Identify which cell holds the provided text, then report its (X, Y) central coordinate. 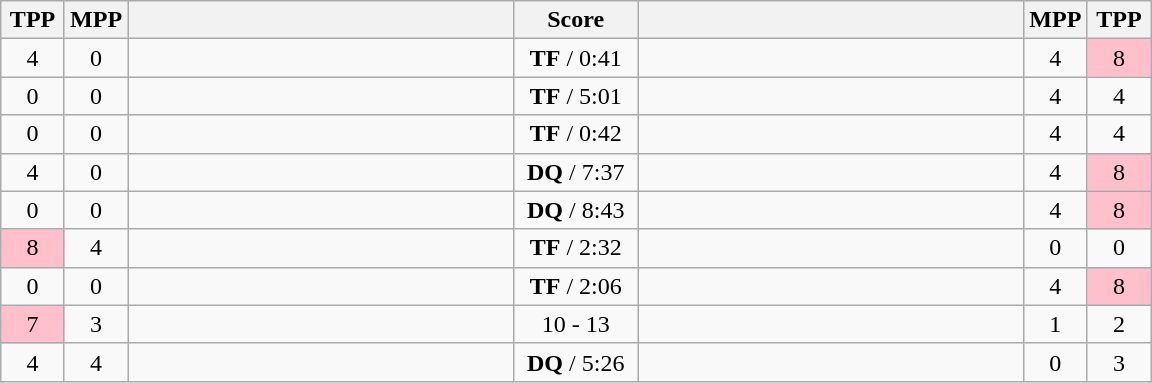
DQ / 5:26 (576, 362)
DQ / 8:43 (576, 210)
TF / 2:32 (576, 248)
Score (576, 20)
TF / 5:01 (576, 96)
2 (1119, 324)
10 - 13 (576, 324)
DQ / 7:37 (576, 172)
TF / 2:06 (576, 286)
7 (33, 324)
TF / 0:41 (576, 58)
TF / 0:42 (576, 134)
1 (1056, 324)
